Pinpoint the cell where the given text exists, returning its (X, Y) midpoint coordinate. 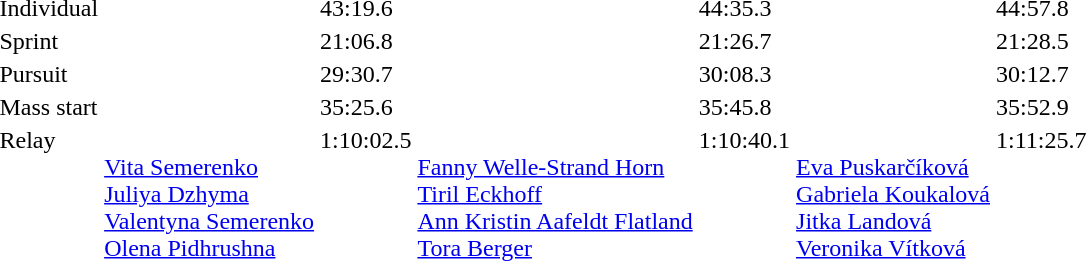
30:08.3 (744, 74)
35:25.6 (366, 107)
29:30.7 (366, 74)
35:45.8 (744, 107)
21:06.8 (366, 41)
21:26.7 (744, 41)
